Capture the cell that displays the provided text and extract its (x, y) central coordinate. 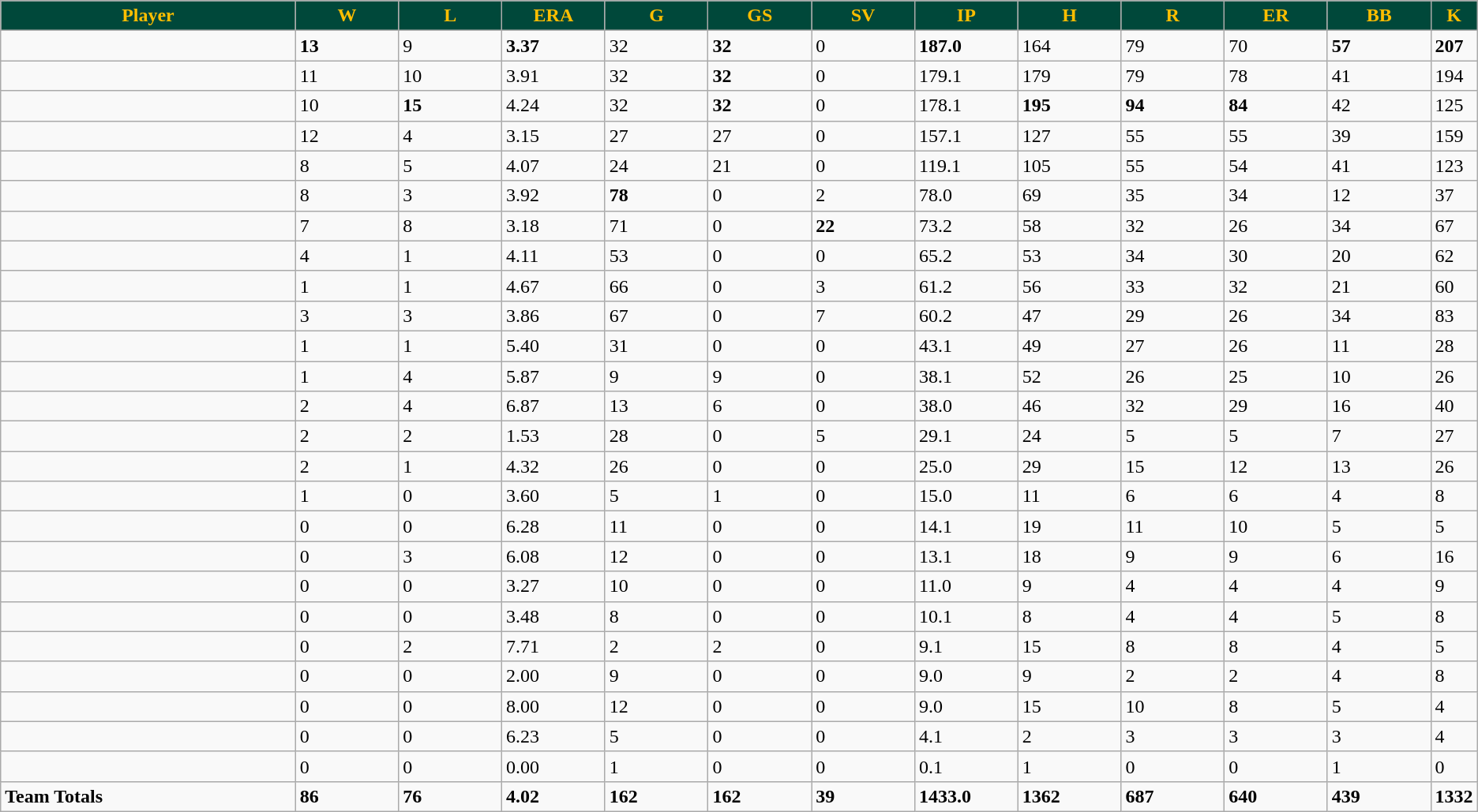
60.2 (966, 316)
15.0 (966, 496)
9.1 (966, 646)
3.27 (554, 586)
13.1 (966, 556)
61.2 (966, 286)
6.28 (554, 526)
179 (1069, 76)
L (450, 16)
195 (1069, 106)
3.37 (554, 46)
8.00 (554, 706)
60 (1454, 286)
10.1 (966, 616)
3.15 (554, 136)
BB (1379, 16)
43.1 (966, 346)
5.87 (554, 376)
W (347, 16)
105 (1069, 166)
123 (1454, 166)
19 (1069, 526)
157.1 (966, 136)
30 (1276, 256)
640 (1276, 796)
47 (1069, 316)
GS (760, 16)
38.1 (966, 376)
3.48 (554, 616)
125 (1454, 106)
3.92 (554, 196)
187.0 (966, 46)
94 (1173, 106)
119.1 (966, 166)
71 (657, 226)
4.02 (554, 796)
4.24 (554, 106)
Player (148, 16)
86 (347, 796)
70 (1276, 46)
439 (1379, 796)
G (657, 16)
1433.0 (966, 796)
18 (1069, 556)
SV (864, 16)
29.1 (966, 436)
179.1 (966, 76)
R (1173, 16)
2.00 (554, 676)
687 (1173, 796)
1.53 (554, 436)
20 (1379, 256)
52 (1069, 376)
1362 (1069, 796)
IP (966, 16)
0.1 (966, 766)
22 (864, 226)
6.08 (554, 556)
7.71 (554, 646)
40 (1454, 406)
25.0 (966, 466)
37 (1454, 196)
35 (1173, 196)
65.2 (966, 256)
76 (450, 796)
0.00 (554, 766)
62 (1454, 256)
3.18 (554, 226)
159 (1454, 136)
33 (1173, 286)
46 (1069, 406)
49 (1069, 346)
3.60 (554, 496)
58 (1069, 226)
25 (1276, 376)
54 (1276, 166)
ERA (554, 16)
57 (1379, 46)
83 (1454, 316)
1332 (1454, 796)
Team Totals (148, 796)
14.1 (966, 526)
127 (1069, 136)
5.40 (554, 346)
31 (657, 346)
56 (1069, 286)
38.0 (966, 406)
H (1069, 16)
194 (1454, 76)
4.32 (554, 466)
84 (1276, 106)
K (1454, 16)
178.1 (966, 106)
6.23 (554, 736)
4.11 (554, 256)
164 (1069, 46)
78.0 (966, 196)
42 (1379, 106)
ER (1276, 16)
3.86 (554, 316)
207 (1454, 46)
73.2 (966, 226)
66 (657, 286)
4.07 (554, 166)
6.87 (554, 406)
3.91 (554, 76)
4.67 (554, 286)
69 (1069, 196)
4.1 (966, 736)
11.0 (966, 586)
